Identify which cell holds the provided text, then report its [X, Y] central coordinate. 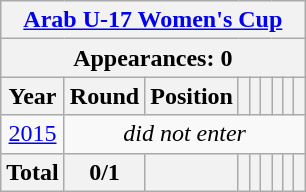
did not enter [184, 134]
Arab U-17 Women's Cup [153, 20]
Total [33, 172]
Appearances: 0 [153, 58]
Round [104, 96]
0/1 [104, 172]
Year [33, 96]
Position [192, 96]
2015 [33, 134]
